Scan for the cell matching the given text and deliver its (X, Y) coordinate at center. 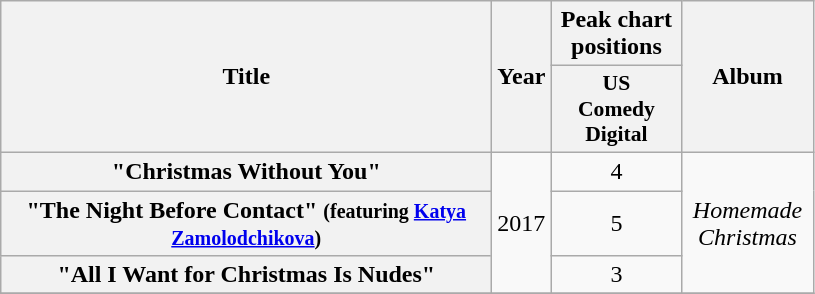
Album (748, 77)
2017 (522, 222)
3 (616, 275)
Homemade Christmas (748, 222)
4 (616, 171)
"Christmas Without You" (246, 171)
5 (616, 222)
USComedyDigital (616, 110)
Title (246, 77)
"All I Want for Christmas Is Nudes" (246, 275)
"The Night Before Contact" (featuring Katya Zamolodchikova) (246, 222)
Peak chart positions (616, 34)
Year (522, 77)
